Search for the cell housing the specified text and yield its [x, y] center coordinate. 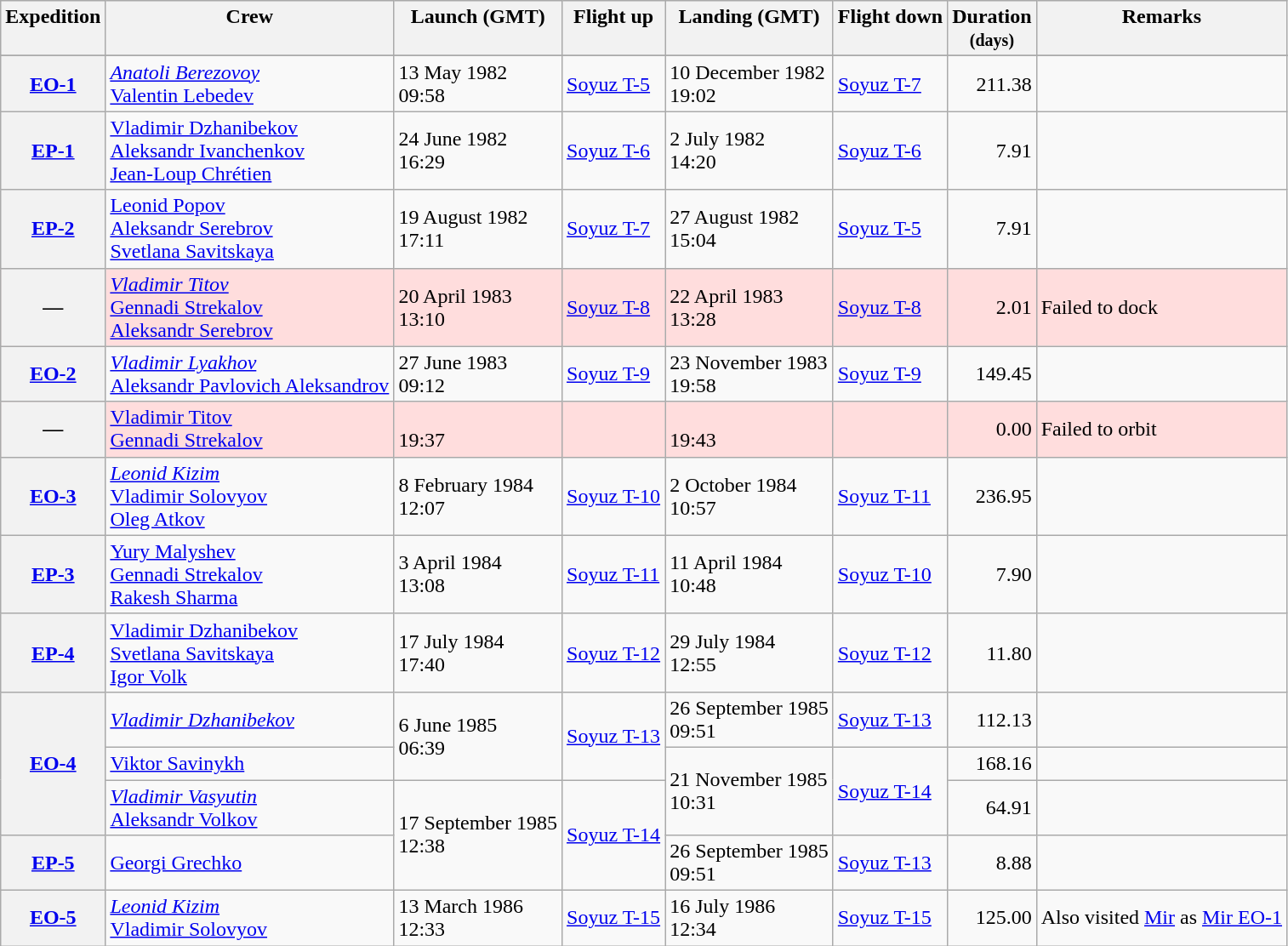
Leonid KizimVladimir SolovyovOleg Atkov [250, 496]
Also visited Mir as Mir EO-1 [1161, 919]
Yury MalyshevGennadi Strekalov Rakesh Sharma [250, 574]
6 June 198506:39 [478, 735]
Vladimir TitovGennadi Strekalov [250, 429]
EO-5 [53, 919]
Georgi Grechko [250, 863]
Failed to dock [1161, 307]
8 February 198412:07 [478, 496]
EO-1 [53, 83]
21 November 198510:31 [749, 791]
Viktor Savinykh [250, 763]
24 June 198216:29 [478, 151]
EP-1 [53, 151]
125.00 [992, 919]
2 October 198410:57 [749, 496]
EO-2 [53, 374]
16 July 198612:34 [749, 919]
Anatoli BerezovoyValentin Lebedev [250, 83]
Leonid PopovAleksandr SerebrovSvetlana Savitskaya [250, 229]
112.13 [992, 720]
Launch (GMT) [478, 29]
11.80 [992, 653]
Vladimir Dzhanibekov [250, 720]
2.01 [992, 307]
Vladimir LyakhovAleksandr Pavlovich Aleksandrov [250, 374]
211.38 [992, 83]
EP-3 [53, 574]
3 April 198413:08 [478, 574]
Landing (GMT) [749, 29]
19:37 [478, 429]
Vladimir DzhanibekovAleksandr Ivanchenkov Jean-Loup Chrétien [250, 151]
20 April 198313:10 [478, 307]
8.88 [992, 863]
23 November 198319:58 [749, 374]
27 June 198309:12 [478, 374]
Crew [250, 29]
10 December 198219:02 [749, 83]
Expedition [53, 29]
EO-4 [53, 763]
19 August 198217:11 [478, 229]
149.45 [992, 374]
64.91 [992, 806]
168.16 [992, 763]
19:43 [749, 429]
13 March 198612:33 [478, 919]
2 July 198214:20 [749, 151]
EO-3 [53, 496]
236.95 [992, 496]
Remarks [1161, 29]
7.90 [992, 574]
EP-2 [53, 229]
Vladimir VasyutinAleksandr Volkov [250, 806]
11 April 198410:48 [749, 574]
EP-4 [53, 653]
Flight down [890, 29]
13 May 198209:58 [478, 83]
22 April 198313:28 [749, 307]
27 August 198215:04 [749, 229]
Flight up [614, 29]
EP-5 [53, 863]
Duration(days) [992, 29]
Vladimir TitovGennadi StrekalovAleksandr Serebrov [250, 307]
17 July 198417:40 [478, 653]
Vladimir DzhanibekovSvetlana SavitskayaIgor Volk [250, 653]
0.00 [992, 429]
Leonid KizimVladimir Solovyov [250, 919]
Failed to orbit [1161, 429]
29 July 198412:55 [749, 653]
17 September 198512:38 [478, 835]
